Locate the cell with the specified text and output its [X, Y] center coordinate. 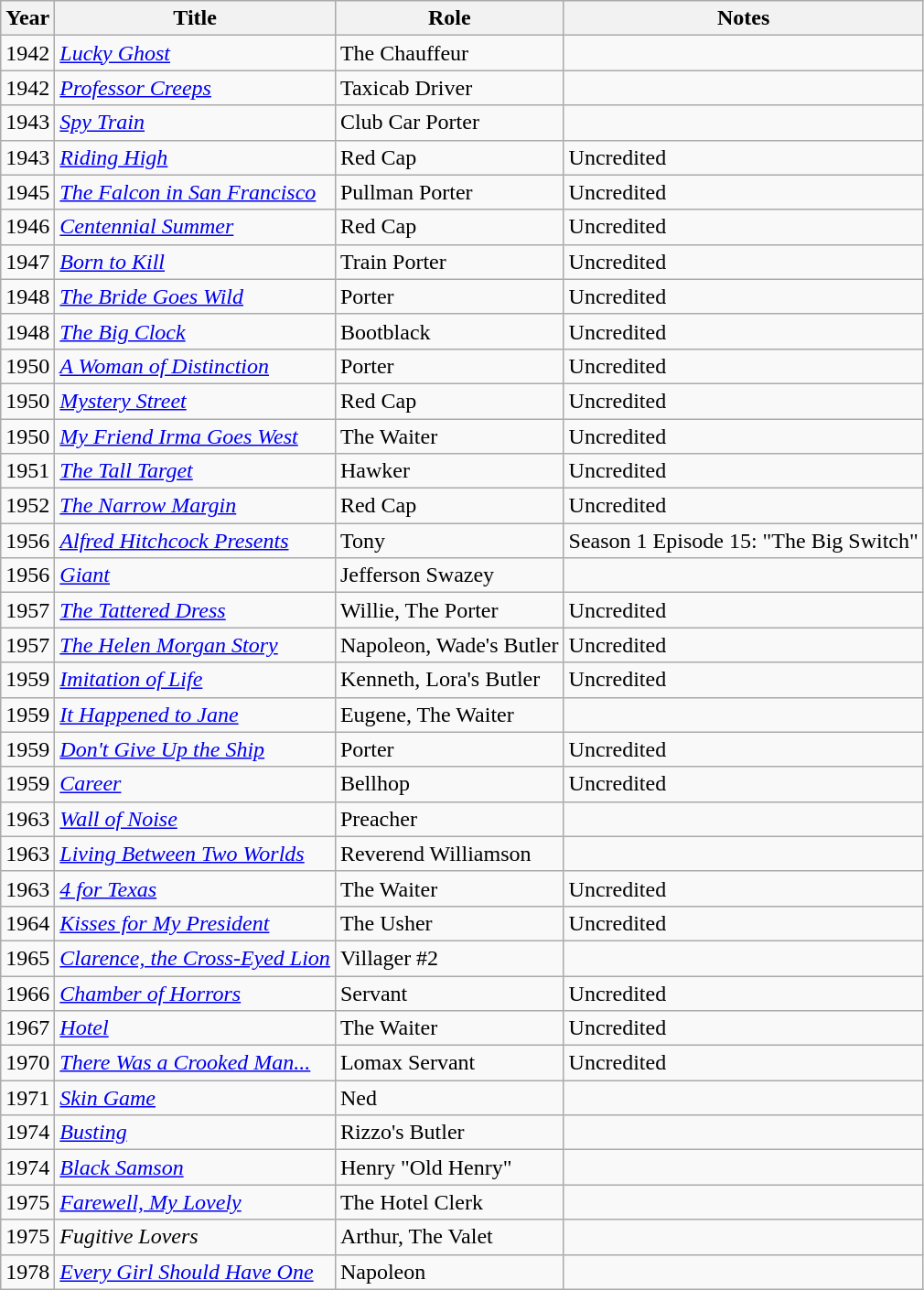
A Woman of Distinction [196, 366]
The Hotel Clerk [449, 1202]
Giant [196, 575]
Lucky Ghost [196, 53]
1970 [27, 1063]
Imitation of Life [196, 680]
Ned [449, 1098]
Fugitive Lovers [196, 1237]
The Tall Target [196, 471]
Willie, The Porter [449, 610]
Professor Creeps [196, 88]
The Tattered Dress [196, 610]
1952 [27, 506]
Train Porter [449, 262]
Career [196, 784]
Every Girl Should Have One [196, 1272]
The Bride Goes Wild [196, 296]
1951 [27, 471]
The Helen Morgan Story [196, 645]
1946 [27, 227]
The Chauffeur [449, 53]
Clarence, the Cross-Eyed Lion [196, 958]
Napoleon [449, 1272]
1966 [27, 993]
1945 [27, 192]
Centennial Summer [196, 227]
Spy Train [196, 123]
Mystery Street [196, 401]
Reverend Williamson [449, 854]
Title [196, 18]
Notes [743, 18]
Farewell, My Lovely [196, 1202]
Napoleon, Wade's Butler [449, 645]
Black Samson [196, 1167]
Kenneth, Lora's Butler [449, 680]
Skin Game [196, 1098]
Eugene, The Waiter [449, 715]
Arthur, The Valet [449, 1237]
Chamber of Horrors [196, 993]
1947 [27, 262]
1967 [27, 1028]
Villager #2 [449, 958]
4 for Texas [196, 888]
My Friend Irma Goes West [196, 436]
Kisses for My President [196, 923]
1964 [27, 923]
Tony [449, 541]
Pullman Porter [449, 192]
The Narrow Margin [196, 506]
Living Between Two Worlds [196, 854]
The Usher [449, 923]
Born to Kill [196, 262]
Jefferson Swazey [449, 575]
Year [27, 18]
It Happened to Jane [196, 715]
Riding High [196, 157]
Alfred Hitchcock Presents [196, 541]
Hotel [196, 1028]
Season 1 Episode 15: "The Big Switch" [743, 541]
Preacher [449, 819]
1978 [27, 1272]
Hawker [449, 471]
Lomax Servant [449, 1063]
1971 [27, 1098]
Wall of Noise [196, 819]
The Big Clock [196, 331]
Busting [196, 1133]
Rizzo's Butler [449, 1133]
1965 [27, 958]
The Falcon in San Francisco [196, 192]
Don't Give Up the Ship [196, 749]
Bellhop [449, 784]
Bootblack [449, 331]
Taxicab Driver [449, 88]
Club Car Porter [449, 123]
Role [449, 18]
There Was a Crooked Man... [196, 1063]
Henry "Old Henry" [449, 1167]
Servant [449, 993]
